Locate the cell with the specified text and output its (x, y) center coordinate. 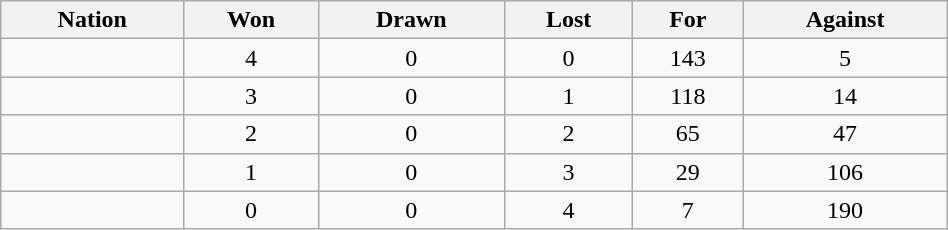
5 (845, 58)
Against (845, 20)
Drawn (411, 20)
For (688, 20)
106 (845, 172)
143 (688, 58)
118 (688, 96)
47 (845, 134)
14 (845, 96)
29 (688, 172)
65 (688, 134)
Lost (568, 20)
Nation (92, 20)
7 (688, 210)
Won (252, 20)
190 (845, 210)
